Provide the [X, Y] coordinate of the cell's center where the given text is located.  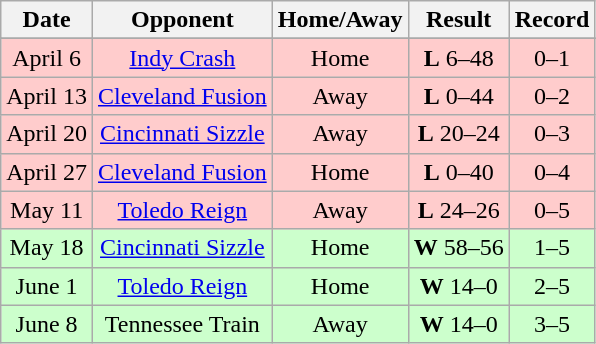
Home/Away [340, 20]
L 6–48 [458, 58]
0–2 [552, 96]
April 6 [47, 58]
May 11 [47, 210]
W 58–56 [458, 248]
Opponent [182, 20]
May 18 [47, 248]
Result [458, 20]
L 0–44 [458, 96]
0–5 [552, 210]
L 20–24 [458, 134]
Record [552, 20]
April 13 [47, 96]
Indy Crash [182, 58]
June 1 [47, 286]
3–5 [552, 324]
0–4 [552, 172]
0–1 [552, 58]
April 27 [47, 172]
L 24–26 [458, 210]
2–5 [552, 286]
1–5 [552, 248]
0–3 [552, 134]
June 8 [47, 324]
Date [47, 20]
L 0–40 [458, 172]
April 20 [47, 134]
Tennessee Train [182, 324]
